Find where the given text appears and provide that cell's center as [x, y] coordinate. 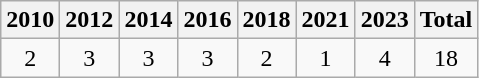
2016 [208, 20]
4 [384, 58]
2010 [30, 20]
2018 [266, 20]
2012 [90, 20]
18 [446, 58]
1 [326, 58]
2023 [384, 20]
Total [446, 20]
2021 [326, 20]
2014 [148, 20]
